Return (X, Y) of the center of cell containing provided text 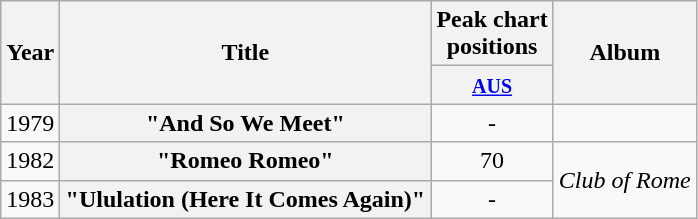
Title (246, 52)
70 (492, 161)
1979 (30, 123)
AUS (492, 85)
1982 (30, 161)
"And So We Meet" (246, 123)
Peak chartpositions (492, 34)
1983 (30, 199)
Album (624, 52)
"Romeo Romeo" (246, 161)
"Ululation (Here It Comes Again)" (246, 199)
Club of Rome (624, 180)
Year (30, 52)
